Search for the cell housing the specified text and yield its (X, Y) center coordinate. 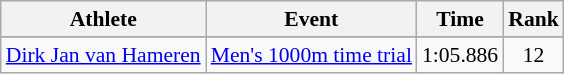
Event (312, 19)
Athlete (104, 19)
Time (460, 19)
Dirk Jan van Hameren (104, 55)
1:05.886 (460, 55)
Rank (534, 19)
12 (534, 55)
Men's 1000m time trial (312, 55)
